Capture the cell that displays the provided text and extract its [X, Y] central coordinate. 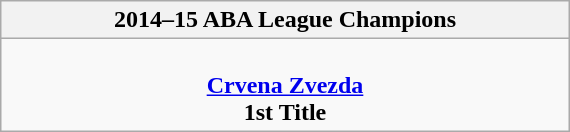
Crvena Zvezda1st Title [284, 85]
2014–15 ABA League Champions [284, 20]
